From the cell containing the given text, extract its center point as [X, Y] coordinate. 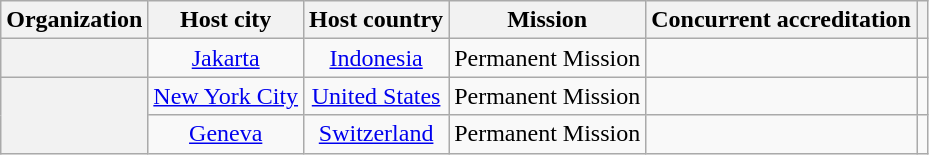
Concurrent accreditation [782, 20]
Organization [74, 20]
Host country [376, 20]
Host city [226, 20]
Jakarta [226, 58]
Geneva [226, 134]
Indonesia [376, 58]
United States [376, 96]
Switzerland [376, 134]
New York City [226, 96]
Mission [548, 20]
